From the cell containing the given text, extract its center point as (X, Y) coordinate. 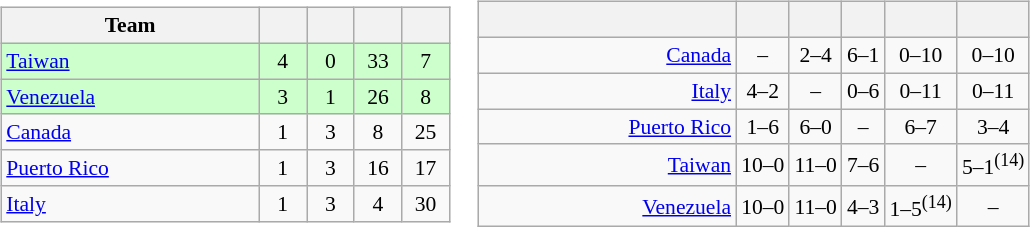
25 (426, 132)
Team (130, 26)
33 (378, 61)
7–6 (864, 164)
0–6 (864, 91)
7 (426, 61)
1–6 (762, 127)
4–2 (762, 91)
30 (426, 204)
1–5(14) (920, 206)
16 (378, 168)
6–0 (815, 127)
2–4 (815, 55)
5–1(14) (994, 164)
3–4 (994, 127)
4–3 (864, 206)
6–7 (920, 127)
26 (378, 97)
17 (426, 168)
0 (330, 61)
6–1 (864, 55)
